Provide the [x, y] coordinate of the cell's center where the given text is located.  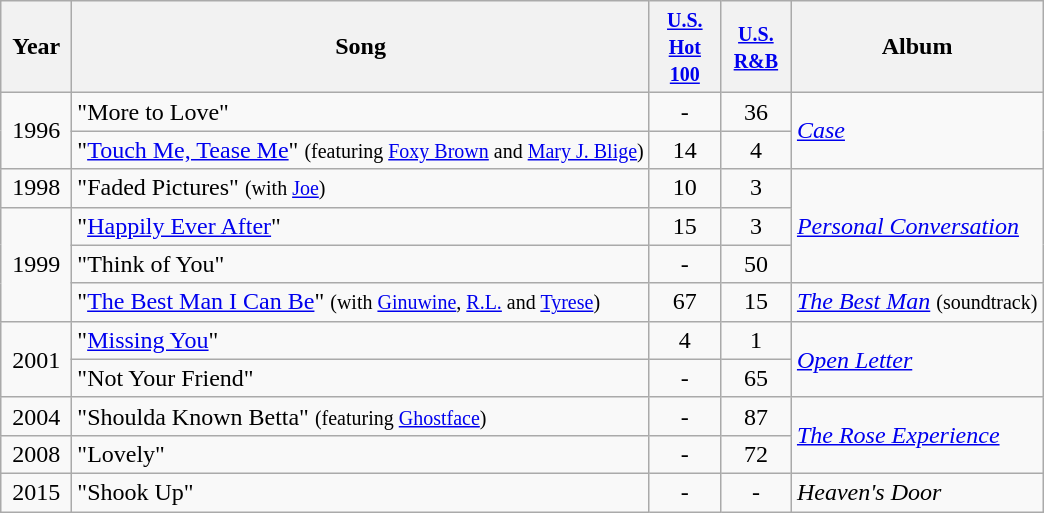
2015 [36, 492]
Case [916, 131]
"The Best Man I Can Be" (with Ginuwine, R.L. and Tyrese) [360, 302]
72 [756, 454]
"Shook Up" [360, 492]
87 [756, 416]
10 [684, 188]
"Faded Pictures" (with Joe) [360, 188]
The Rose Experience [916, 435]
2001 [36, 359]
"Touch Me, Tease Me" (featuring Foxy Brown and Mary J. Blige) [360, 150]
1 [756, 340]
50 [756, 264]
Year [36, 47]
1999 [36, 264]
"Missing You" [360, 340]
36 [756, 112]
Personal Conversation [916, 226]
The Best Man (soundtrack) [916, 302]
"Think of You" [360, 264]
Heaven's Door [916, 492]
U.S. R&B [756, 47]
"Lovely" [360, 454]
67 [684, 302]
2008 [36, 454]
Song [360, 47]
"Not Your Friend" [360, 378]
Album [916, 47]
"Shoulda Known Betta" (featuring Ghostface) [360, 416]
1996 [36, 131]
Open Letter [916, 359]
"Happily Ever After" [360, 226]
65 [756, 378]
U.S. Hot 100 [684, 47]
"More to Love" [360, 112]
2004 [36, 416]
1998 [36, 188]
14 [684, 150]
